Capture the cell that displays the provided text and extract its (x, y) central coordinate. 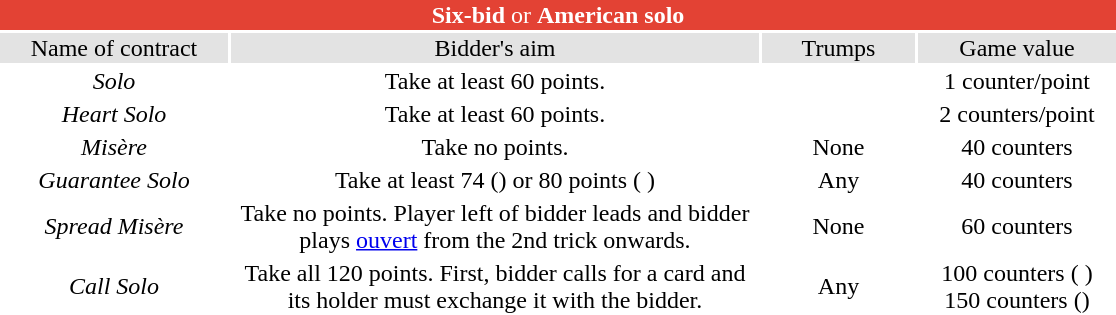
Misère (114, 147)
Call Solo (114, 286)
Six-bid or American solo (558, 15)
2 counters/point (1017, 114)
Name of contract (114, 48)
Take no points. Player left of bidder leads and bidder plays ouvert from the 2nd trick onwards. (495, 226)
Trumps (838, 48)
60 counters (1017, 226)
Spread Misère (114, 226)
1 counter/point (1017, 81)
Heart Solo (114, 114)
Take all 120 points. First, bidder calls for a card and its holder must exchange it with the bidder. (495, 286)
Bidder's aim (495, 48)
Take at least 74 () or 80 points ( ) (495, 180)
Solo (114, 81)
Game value (1017, 48)
Take no points. (495, 147)
100 counters ( )150 counters () (1017, 286)
Guarantee Solo (114, 180)
